Output the (x, y) coordinate of the center of the cell containing the given text.  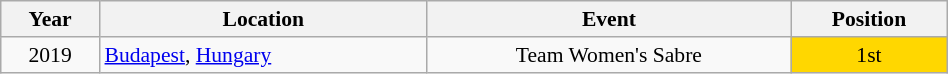
Event (609, 19)
Position (870, 19)
Budapest, Hungary (263, 55)
Location (263, 19)
1st (870, 55)
2019 (50, 55)
Year (50, 19)
Team Women's Sabre (609, 55)
